From the cell containing the given text, extract its center point as [X, Y] coordinate. 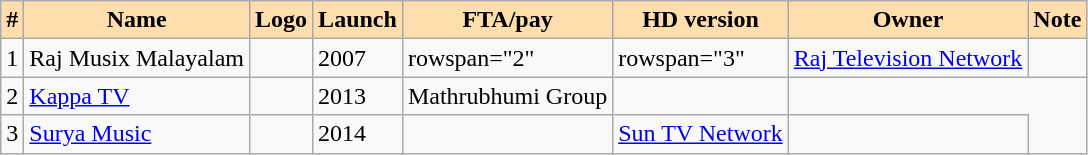
2014 [358, 134]
Name [137, 20]
rowspan="3" [701, 58]
Raj Musix Malayalam [137, 58]
Launch [358, 20]
HD version [701, 20]
Note [1058, 20]
2007 [358, 58]
Owner [908, 20]
Raj Television Network [908, 58]
3 [12, 134]
1 [12, 58]
# [12, 20]
Mathrubhumi Group [507, 96]
2013 [358, 96]
FTA/pay [507, 20]
Sun TV Network [701, 134]
Kappa TV [137, 96]
Logo [282, 20]
rowspan="2" [507, 58]
Surya Music [137, 134]
2 [12, 96]
